Capture the cell that displays the provided text and extract its [X, Y] central coordinate. 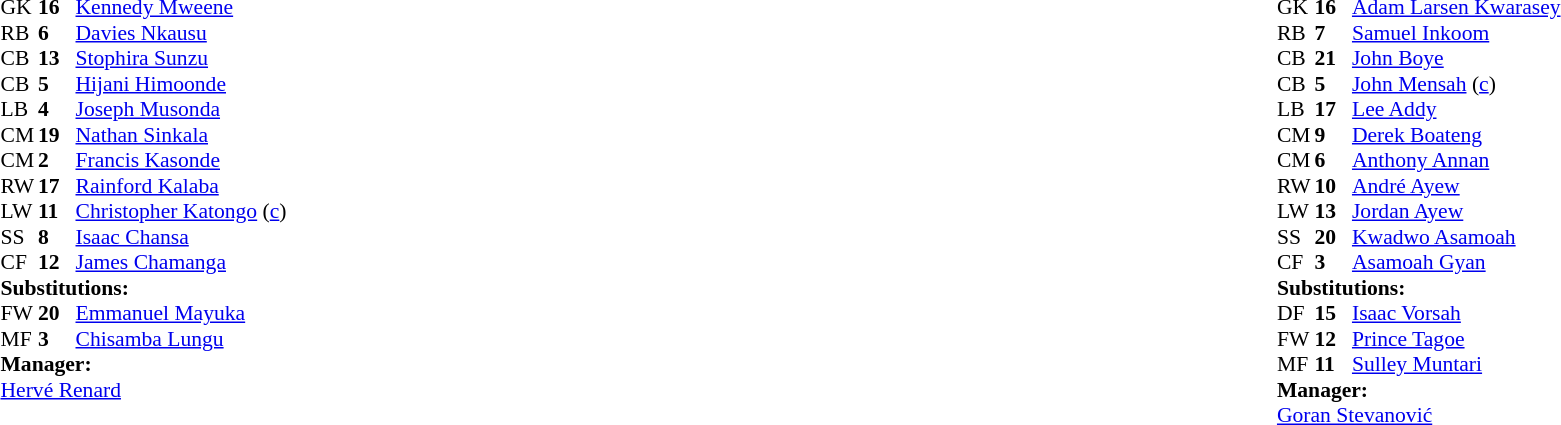
15 [1333, 313]
DF [1296, 313]
2 [57, 161]
Stophira Sunzu [182, 59]
Kwadwo Asamoah [1456, 237]
Hervé Renard [143, 390]
Nathan Sinkala [182, 135]
Davies Nkausu [182, 33]
Hijani Himoonde [182, 84]
21 [1333, 59]
Francis Kasonde [182, 161]
Samuel Inkoom [1456, 33]
Isaac Vorsah [1456, 313]
Asamoah Gyan [1456, 263]
9 [1333, 135]
Anthony Annan [1456, 161]
8 [57, 237]
Jordan Ayew [1456, 211]
Lee Addy [1456, 109]
Rainford Kalaba [182, 186]
Christopher Katongo (c) [182, 211]
André Ayew [1456, 186]
10 [1333, 186]
Chisamba Lungu [182, 339]
Sulley Muntari [1456, 365]
Joseph Musonda [182, 109]
Derek Boateng [1456, 135]
John Boye [1456, 59]
James Chamanga [182, 263]
Isaac Chansa [182, 237]
Emmanuel Mayuka [182, 313]
4 [57, 109]
Prince Tagoe [1456, 339]
John Mensah (c) [1456, 84]
7 [1333, 33]
19 [57, 135]
